For the text-containing cell, return its midpoint in [X, Y] coordinate format. 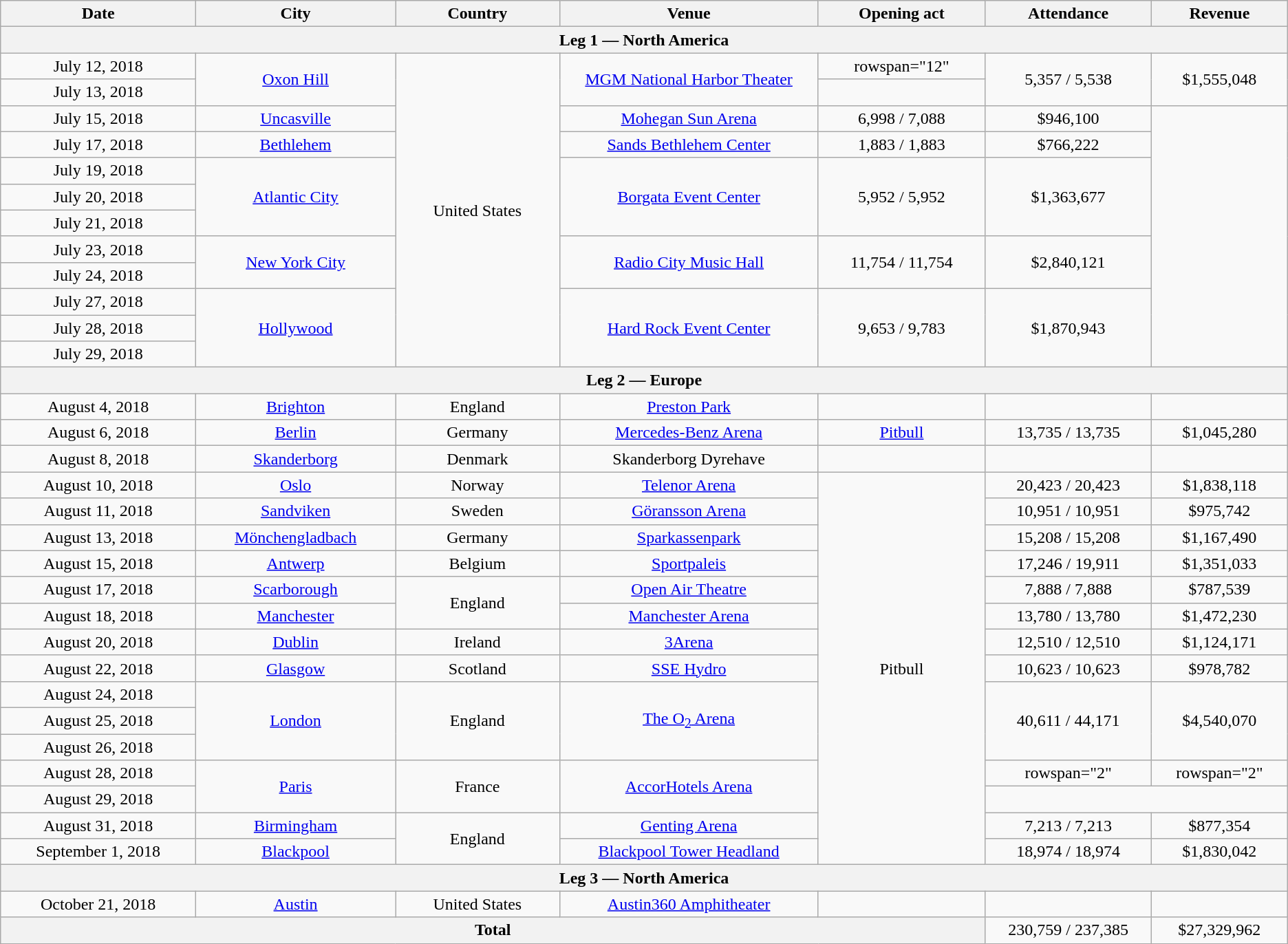
July 23, 2018 [98, 249]
France [477, 786]
Scarborough [296, 590]
Göransson Arena [689, 511]
August 17, 2018 [98, 590]
July 24, 2018 [98, 275]
Attendance [1069, 14]
Sportpaleis [689, 564]
Skanderborg Dyrehave [689, 459]
August 25, 2018 [98, 720]
Austin [296, 904]
Total [493, 930]
Birmingham [296, 826]
Austin360 Amphitheater [689, 904]
$1,830,042 [1219, 852]
$1,351,033 [1219, 564]
Telenor Arena [689, 485]
Glasgow [296, 668]
Open Air Theatre [689, 590]
August 31, 2018 [98, 826]
$766,222 [1069, 144]
August 26, 2018 [98, 747]
Opening act [901, 14]
City [296, 14]
SSE Hydro [689, 668]
Denmark [477, 459]
15,208 / 15,208 [1069, 537]
July 20, 2018 [98, 197]
Leg 2 — Europe [644, 380]
Skanderborg [296, 459]
Scotland [477, 668]
New York City [296, 262]
Bethlehem [296, 144]
London [296, 720]
Sparkassenpark [689, 537]
Mohegan Sun Arena [689, 118]
Mercedes-Benz Arena [689, 433]
6,998 / 7,088 [901, 118]
Norway [477, 485]
Venue [689, 14]
Antwerp [296, 564]
August 18, 2018 [98, 616]
September 1, 2018 [98, 852]
August 6, 2018 [98, 433]
$1,167,490 [1219, 537]
$975,742 [1219, 511]
July 27, 2018 [98, 301]
October 21, 2018 [98, 904]
13,735 / 13,735 [1069, 433]
17,246 / 19,911 [1069, 564]
Paris [296, 786]
July 29, 2018 [98, 354]
Sandviken [296, 511]
Manchester [296, 616]
13,780 / 13,780 [1069, 616]
MGM National Harbor Theater [689, 79]
August 10, 2018 [98, 485]
$1,555,048 [1219, 79]
The O2 Arena [689, 720]
$1,838,118 [1219, 485]
12,510 / 12,510 [1069, 642]
Preston Park [689, 407]
7,888 / 7,888 [1069, 590]
1,883 / 1,883 [901, 144]
August 13, 2018 [98, 537]
$1,363,677 [1069, 197]
$27,329,962 [1219, 930]
July 17, 2018 [98, 144]
August 8, 2018 [98, 459]
Mönchengladbach [296, 537]
August 28, 2018 [98, 773]
Borgata Event Center [689, 197]
Oslo [296, 485]
$1,045,280 [1219, 433]
Atlantic City [296, 197]
9,653 / 9,783 [901, 328]
10,623 / 10,623 [1069, 668]
$978,782 [1219, 668]
July 19, 2018 [98, 171]
July 21, 2018 [98, 223]
3Arena [689, 642]
July 13, 2018 [98, 92]
$1,472,230 [1219, 616]
$877,354 [1219, 826]
$4,540,070 [1219, 720]
July 15, 2018 [98, 118]
11,754 / 11,754 [901, 262]
230,759 / 237,385 [1069, 930]
Hollywood [296, 328]
August 22, 2018 [98, 668]
Ireland [477, 642]
Blackpool Tower Headland [689, 852]
Oxon Hill [296, 79]
$1,124,171 [1219, 642]
August 29, 2018 [98, 800]
Leg 3 — North America [644, 878]
Brighton [296, 407]
Hard Rock Event Center [689, 328]
5,357 / 5,538 [1069, 79]
Sands Bethlehem Center [689, 144]
Belgium [477, 564]
Blackpool [296, 852]
20,423 / 20,423 [1069, 485]
Date [98, 14]
August 11, 2018 [98, 511]
August 4, 2018 [98, 407]
Manchester Arena [689, 616]
5,952 / 5,952 [901, 197]
$2,840,121 [1069, 262]
Dublin [296, 642]
18,974 / 18,974 [1069, 852]
$787,539 [1219, 590]
Revenue [1219, 14]
August 24, 2018 [98, 694]
40,611 / 44,171 [1069, 720]
Leg 1 — North America [644, 40]
Sweden [477, 511]
7,213 / 7,213 [1069, 826]
Radio City Music Hall [689, 262]
August 20, 2018 [98, 642]
July 28, 2018 [98, 328]
10,951 / 10,951 [1069, 511]
Country [477, 14]
Uncasville [296, 118]
Genting Arena [689, 826]
$1,870,943 [1069, 328]
July 12, 2018 [98, 66]
rowspan="12" [901, 66]
August 15, 2018 [98, 564]
Berlin [296, 433]
AccorHotels Arena [689, 786]
$946,100 [1069, 118]
